Search for the cell housing the specified text and yield its [x, y] center coordinate. 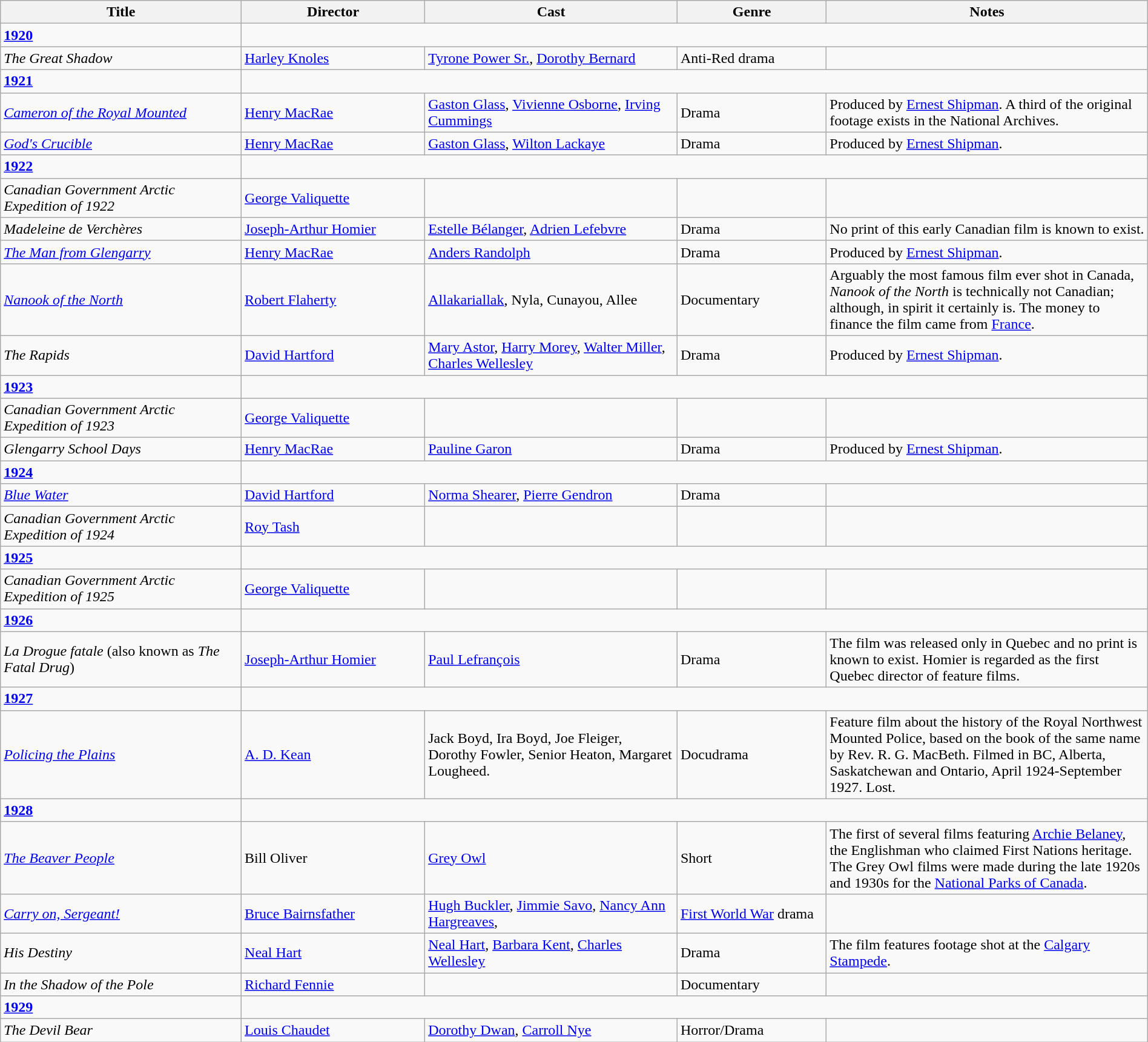
Policing the Plains [121, 754]
Cast [551, 12]
Canadian Government Arctic Expedition of 1924 [121, 527]
Jack Boyd, Ira Boyd, Joe Fleiger, Dorothy Fowler, Senior Heaton, Margaret Lougheed. [551, 754]
Richard Fennie [333, 984]
The film was released only in Quebec and no print is known to exist. Homier is regarded as the first Quebec director of feature films. [987, 659]
Harley Knoles [333, 58]
Dorothy Dwan, Carroll Nye [551, 1030]
Horror/Drama [751, 1030]
Norma Shearer, Pierre Gendron [551, 495]
Bruce Bairnsfather [333, 913]
1923 [121, 387]
Bill Oliver [333, 857]
Notes [987, 12]
The Rapids [121, 355]
Glengarry School Days [121, 449]
Neal Hart, Barbara Kent, Charles Wellesley [551, 953]
Roy Tash [333, 527]
Grey Owl [551, 857]
His Destiny [121, 953]
1924 [121, 472]
A. D. Kean [333, 754]
Mary Astor, Harry Morey, Walter Miller, Charles Wellesley [551, 355]
1927 [121, 699]
No print of this early Canadian film is known to exist. [987, 229]
Paul Lefrançois [551, 659]
Short [751, 857]
Hugh Buckler, Jimmie Savo, Nancy Ann Hargreaves, [551, 913]
Produced by Ernest Shipman. A third of the original footage exists in the National Archives. [987, 113]
Canadian Government Arctic Expedition of 1923 [121, 418]
Anders Randolph [551, 252]
God's Crucible [121, 143]
Gaston Glass, Wilton Lackaye [551, 143]
1925 [121, 558]
Neal Hart [333, 953]
Pauline Garon [551, 449]
Madeleine de Verchères [121, 229]
The film features footage shot at the Calgary Stampede. [987, 953]
Anti-Red drama [751, 58]
First World War drama [751, 913]
Blue Water [121, 495]
Allakariallak, Nyla, Cunayou, Allee [551, 299]
La Drogue fatale (also known as The Fatal Drug) [121, 659]
Docudrama [751, 754]
The Man from Glengarry [121, 252]
In the Shadow of the Pole [121, 984]
1921 [121, 81]
1922 [121, 167]
Estelle Bélanger, Adrien Lefebvre [551, 229]
1929 [121, 1007]
Louis Chaudet [333, 1030]
1928 [121, 810]
1926 [121, 620]
Director [333, 12]
Carry on, Sergeant! [121, 913]
The Devil Bear [121, 1030]
Cameron of the Royal Mounted [121, 113]
Title [121, 12]
The Beaver People [121, 857]
Canadian Government Arctic Expedition of 1925 [121, 589]
Nanook of the North [121, 299]
Tyrone Power Sr., Dorothy Bernard [551, 58]
Gaston Glass, Vivienne Osborne, Irving Cummings [551, 113]
Robert Flaherty [333, 299]
Canadian Government Arctic Expedition of 1922 [121, 197]
Genre [751, 12]
The Great Shadow [121, 58]
1920 [121, 35]
